From the cell containing the given text, extract its center point as [x, y] coordinate. 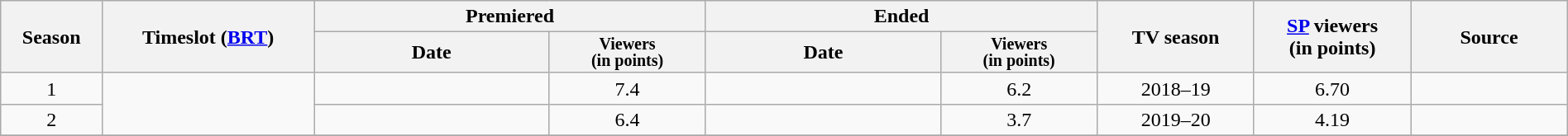
SP viewers(in points) [1331, 37]
TV season [1176, 37]
6.2 [1019, 88]
2019–20 [1176, 120]
Source [1489, 37]
2018–19 [1176, 88]
Timeslot (BRT) [208, 37]
2 [51, 120]
1 [51, 88]
Premiered [510, 16]
Season [51, 37]
4.19 [1331, 120]
3.7 [1019, 120]
7.4 [627, 88]
6.70 [1331, 88]
Ended [901, 16]
6.4 [627, 120]
